Locate the cell with the specified text and output its [X, Y] center coordinate. 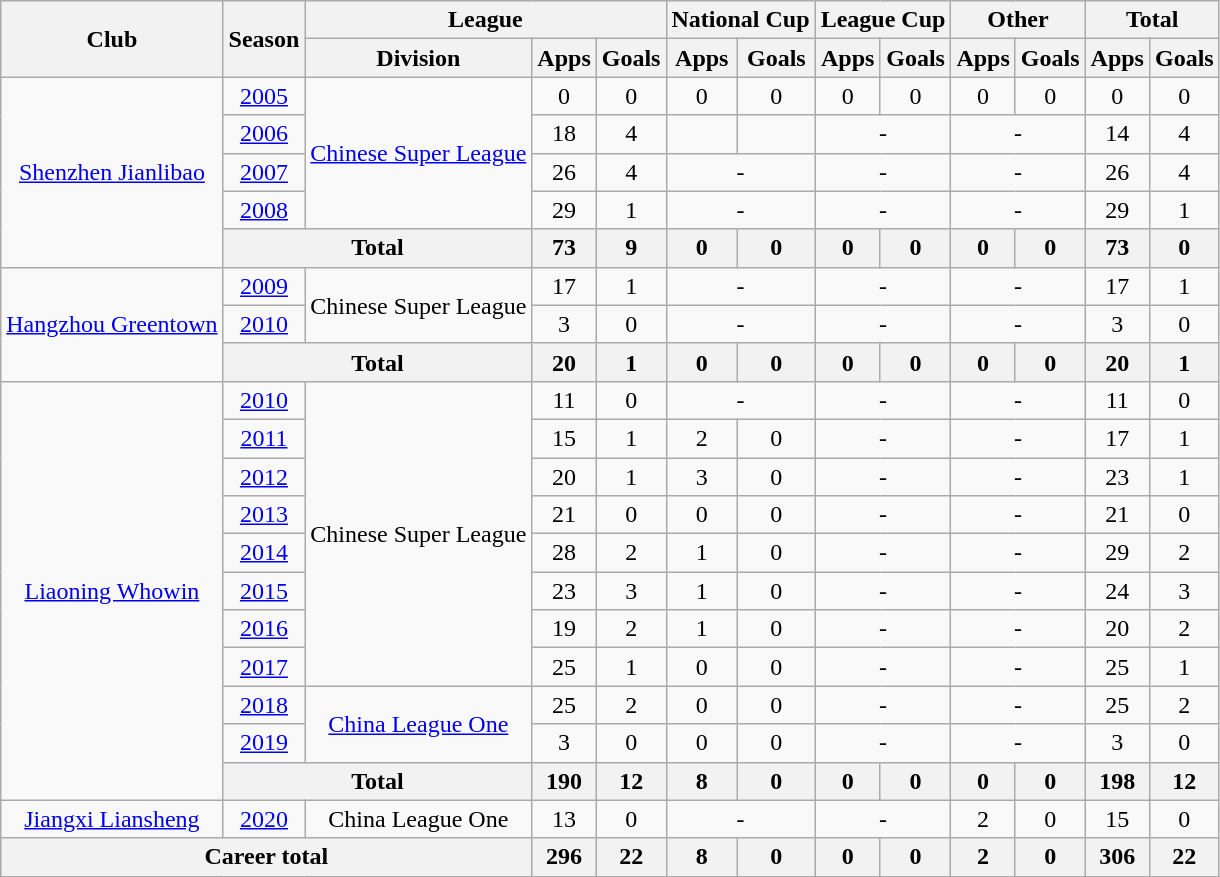
9 [631, 248]
2017 [264, 667]
Division [418, 58]
Shenzhen Jianlibao [112, 172]
18 [564, 134]
13 [564, 819]
2007 [264, 172]
2018 [264, 705]
2008 [264, 210]
National Cup [740, 20]
14 [1117, 134]
Club [112, 39]
2012 [264, 477]
306 [1117, 857]
Other [1018, 20]
2014 [264, 553]
2020 [264, 819]
League [486, 20]
Liaoning Whowin [112, 590]
296 [564, 857]
2016 [264, 629]
19 [564, 629]
2013 [264, 515]
Hangzhou Greentown [112, 324]
2009 [264, 286]
2011 [264, 438]
2015 [264, 591]
198 [1117, 781]
Career total [266, 857]
28 [564, 553]
Season [264, 39]
24 [1117, 591]
League Cup [883, 20]
190 [564, 781]
2006 [264, 134]
Jiangxi Liansheng [112, 819]
2005 [264, 96]
2019 [264, 743]
